Detect which cell encompasses the target text, then output its [X, Y] center coordinate. 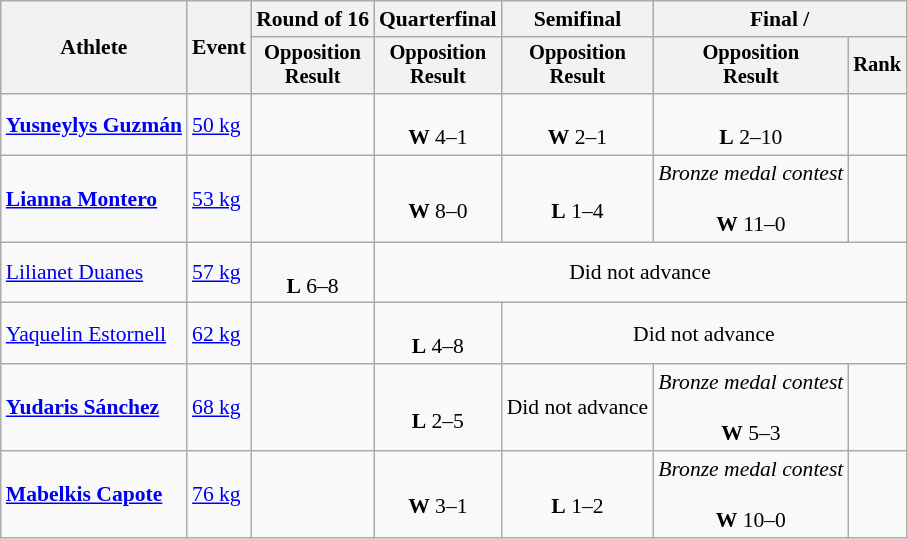
W 2–1 [578, 124]
Bronze medal contestW 5–3 [750, 408]
W 3–1 [438, 494]
L 2–5 [438, 408]
Yaquelin Estornell [94, 334]
W 8–0 [438, 200]
L 1–4 [578, 200]
L 4–8 [438, 334]
Round of 16 [312, 19]
L 2–10 [750, 124]
Bronze medal contestW 11–0 [750, 200]
57 kg [219, 272]
68 kg [219, 408]
Yudaris Sánchez [94, 408]
Lianna Montero [94, 200]
Quarterfinal [438, 19]
Mabelkis Capote [94, 494]
Rank [877, 66]
Final / [780, 19]
Semifinal [578, 19]
Event [219, 48]
62 kg [219, 334]
Athlete [94, 48]
L 6–8 [312, 272]
Yusneylys Guzmán [94, 124]
53 kg [219, 200]
76 kg [219, 494]
W 4–1 [438, 124]
50 kg [219, 124]
Bronze medal contestW 10–0 [750, 494]
L 1–2 [578, 494]
Lilianet Duanes [94, 272]
